Scan for the cell matching the given text and deliver its (X, Y) coordinate at center. 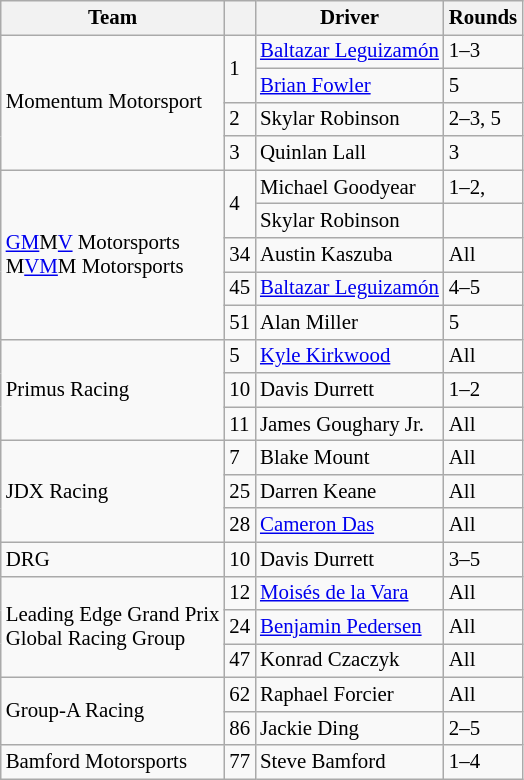
2 (240, 119)
Konrad Czaczyk (350, 661)
GMMV MotorsportsMVMM Motorsports (113, 254)
28 (240, 525)
51 (240, 322)
Austin Kaszuba (350, 255)
Alan Miller (350, 322)
24 (240, 627)
1–2 (483, 390)
Raphael Forcier (350, 695)
2–5 (483, 728)
7 (240, 458)
Jackie Ding (350, 728)
77 (240, 762)
Quinlan Lall (350, 153)
Michael Goodyear (350, 187)
1 (240, 68)
Leading Edge Grand PrixGlobal Racing Group (113, 627)
Moisés de la Vara (350, 593)
3–5 (483, 559)
62 (240, 695)
Brian Fowler (350, 85)
2–3, 5 (483, 119)
Group-A Racing (113, 712)
25 (240, 491)
Benjamin Pedersen (350, 627)
45 (240, 288)
Cameron Das (350, 525)
1–4 (483, 762)
Primus Racing (113, 390)
4 (240, 204)
Bamford Motorsports (113, 762)
34 (240, 255)
Blake Mount (350, 458)
1–2, (483, 187)
Steve Bamford (350, 762)
Momentum Motorsport (113, 102)
Rounds (483, 18)
Darren Keane (350, 491)
Kyle Kirkwood (350, 356)
47 (240, 661)
86 (240, 728)
1–3 (483, 51)
James Goughary Jr. (350, 424)
11 (240, 424)
12 (240, 593)
Team (113, 18)
4–5 (483, 288)
JDX Racing (113, 492)
DRG (113, 559)
Driver (350, 18)
